Extract the [x, y] coordinate from the center of the cell holding the provided text.  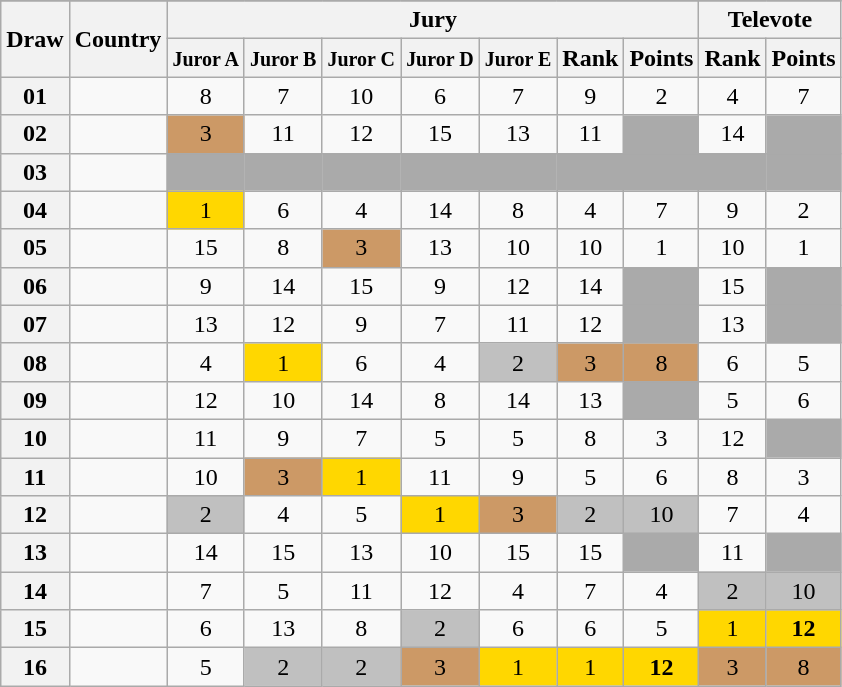
Juror E [518, 58]
Draw [35, 39]
Juror A [206, 58]
03 [35, 172]
Televote [770, 20]
07 [35, 324]
Jury [433, 20]
01 [35, 96]
04 [35, 210]
Juror D [440, 58]
Juror C [362, 58]
Juror B [283, 58]
05 [35, 248]
09 [35, 400]
06 [35, 286]
02 [35, 134]
08 [35, 362]
16 [35, 667]
Country [118, 39]
